Provide the (X, Y) coordinate of the cell's center where the given text is located.  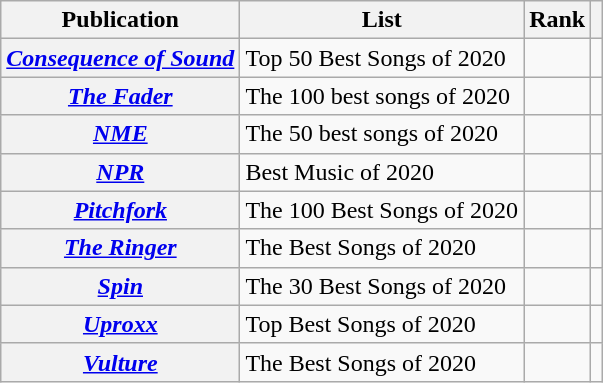
Rank (558, 20)
The 50 best songs of 2020 (382, 134)
Vulture (120, 362)
The Fader (120, 96)
The 100 best songs of 2020 (382, 96)
Top 50 Best Songs of 2020 (382, 58)
Spin (120, 286)
Top Best Songs of 2020 (382, 324)
The Ringer (120, 248)
Uproxx (120, 324)
The 30 Best Songs of 2020 (382, 286)
NME (120, 134)
List (382, 20)
Best Music of 2020 (382, 172)
Pitchfork (120, 210)
NPR (120, 172)
Consequence of Sound (120, 58)
The 100 Best Songs of 2020 (382, 210)
Publication (120, 20)
